Return the (X, Y) coordinate for the center point of the cell that contains the specified text.  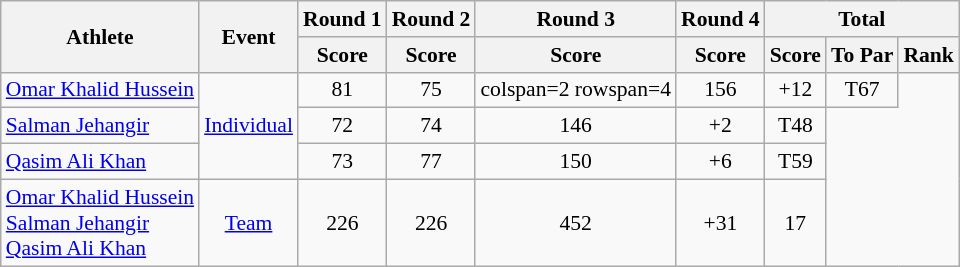
+12 (796, 90)
81 (342, 90)
Event (248, 36)
Total (862, 19)
To Par (862, 55)
452 (576, 222)
75 (432, 90)
Qasim Ali Khan (100, 162)
Rank (928, 55)
72 (342, 126)
Salman Jehangir (100, 126)
T48 (796, 126)
Team (248, 222)
+31 (720, 222)
150 (576, 162)
+6 (720, 162)
146 (576, 126)
T67 (862, 90)
17 (796, 222)
Individual (248, 126)
Round 1 (342, 19)
Round 3 (576, 19)
colspan=2 rowspan=4 (576, 90)
74 (432, 126)
Athlete (100, 36)
73 (342, 162)
Omar Khalid HusseinSalman JehangirQasim Ali Khan (100, 222)
T59 (796, 162)
77 (432, 162)
Round 4 (720, 19)
Omar Khalid Hussein (100, 90)
+2 (720, 126)
Round 2 (432, 19)
156 (720, 90)
